Scan for the cell matching the given text and deliver its (x, y) coordinate at center. 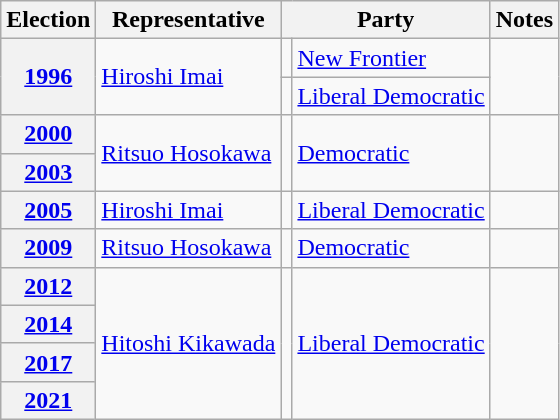
1996 (48, 77)
2017 (48, 362)
2021 (48, 400)
2000 (48, 134)
2009 (48, 248)
Representative (188, 20)
2014 (48, 324)
Election (48, 20)
2005 (48, 210)
2003 (48, 172)
Hitoshi Kikawada (188, 343)
Party (386, 20)
2012 (48, 286)
New Frontier (391, 58)
Notes (524, 20)
